For the text-containing cell, return its midpoint in (X, Y) coordinate format. 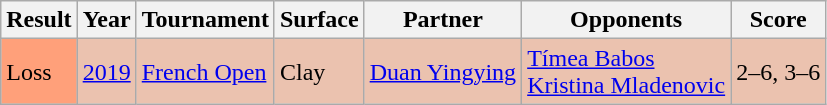
Score (778, 20)
Result (39, 20)
Tímea Babos Kristina Mladenovic (626, 72)
Tournament (205, 20)
Opponents (626, 20)
French Open (205, 72)
Year (106, 20)
Partner (443, 20)
Duan Yingying (443, 72)
Loss (39, 72)
2019 (106, 72)
Clay (319, 72)
2–6, 3–6 (778, 72)
Surface (319, 20)
